Search for the cell housing the specified text and yield its (X, Y) center coordinate. 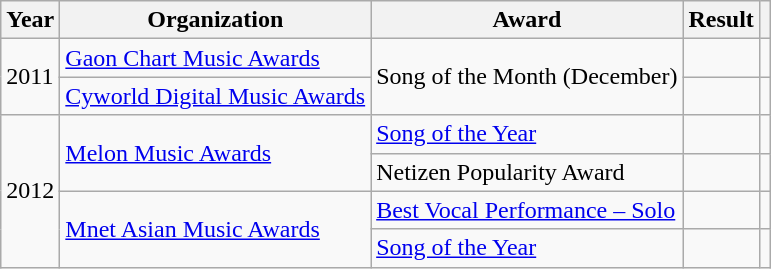
Melon Music Awards (216, 153)
Result (721, 20)
Song of the Month (December) (527, 77)
2011 (30, 77)
Mnet Asian Music Awards (216, 229)
Award (527, 20)
Organization (216, 20)
2012 (30, 191)
Netizen Popularity Award (527, 172)
Gaon Chart Music Awards (216, 58)
Year (30, 20)
Best Vocal Performance – Solo (527, 210)
Cyworld Digital Music Awards (216, 96)
